Search for the cell housing the specified text and yield its (x, y) center coordinate. 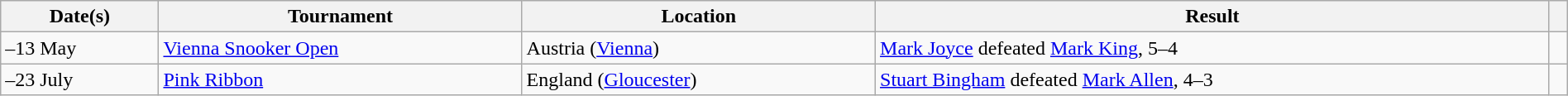
–23 July (79, 79)
Mark Joyce defeated Mark King, 5–4 (1212, 48)
Pink Ribbon (341, 79)
Result (1212, 17)
Tournament (341, 17)
–13 May (79, 48)
Vienna Snooker Open (341, 48)
Location (698, 17)
Austria (Vienna) (698, 48)
England (Gloucester) (698, 79)
Stuart Bingham defeated Mark Allen, 4–3 (1212, 79)
Date(s) (79, 17)
